Provide the (x, y) coordinate of the cell's center where the given text is located.  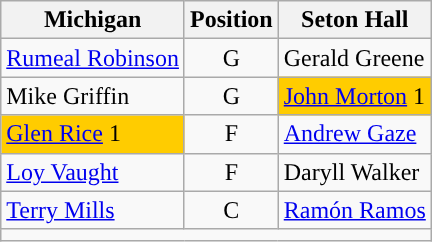
John Morton 1 (354, 96)
Ramón Ramos (354, 210)
Seton Hall (354, 20)
Rumeal Robinson (93, 58)
Loy Vaught (93, 172)
Andrew Gaze (354, 134)
Mike Griffin (93, 96)
Position (231, 20)
Michigan (93, 20)
Daryll Walker (354, 172)
Glen Rice 1 (93, 134)
Gerald Greene (354, 58)
C (231, 210)
Terry Mills (93, 210)
